Determine the (X, Y) coordinate at the center of the cell enclosing the given text.  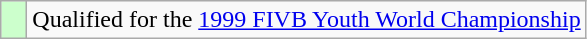
Qualified for the 1999 FIVB Youth World Championship (306, 20)
